Return (x, y) of the center of cell containing provided text 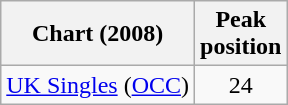
24 (241, 85)
UK Singles (OCC) (98, 85)
Chart (2008) (98, 34)
Peakposition (241, 34)
